Return (X, Y) of the center of cell containing provided text 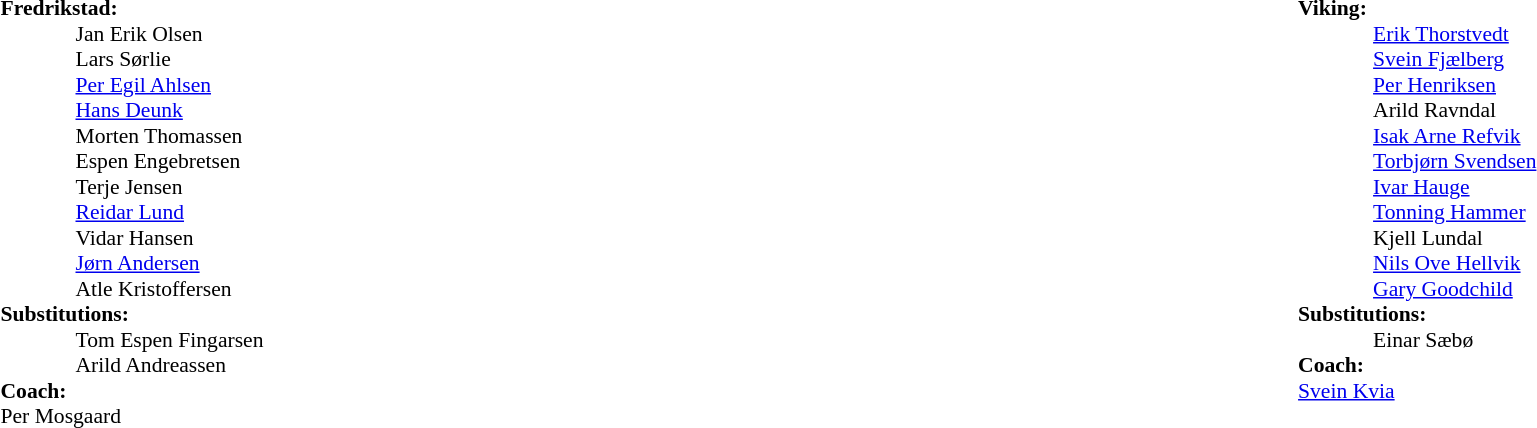
Per Egil Ahlsen (170, 85)
Einar Sæbø (1454, 340)
Arild Ravndal (1454, 111)
Terje Jensen (170, 187)
Jørn Andersen (170, 263)
Nils Ove Hellvik (1454, 263)
Vidar Hansen (170, 238)
Per Henriksen (1454, 85)
Hans Deunk (170, 111)
Morten Thomassen (170, 136)
Torbjørn Svendsen (1454, 161)
Arild Andreassen (170, 365)
Atle Kristoffersen (170, 289)
Kjell Lundal (1454, 238)
Tonning Hammer (1454, 213)
Erik Thorstvedt (1454, 34)
Espen Engebretsen (170, 161)
Tom Espen Fingarsen (170, 340)
Jan Erik Olsen (170, 34)
Reidar Lund (170, 213)
Isak Arne Refvik (1454, 136)
Svein Kvia (1417, 391)
Lars Sørlie (170, 59)
Ivar Hauge (1454, 187)
Svein Fjælberg (1454, 59)
Gary Goodchild (1454, 289)
